Pinpoint the cell where the given text exists, returning its (x, y) midpoint coordinate. 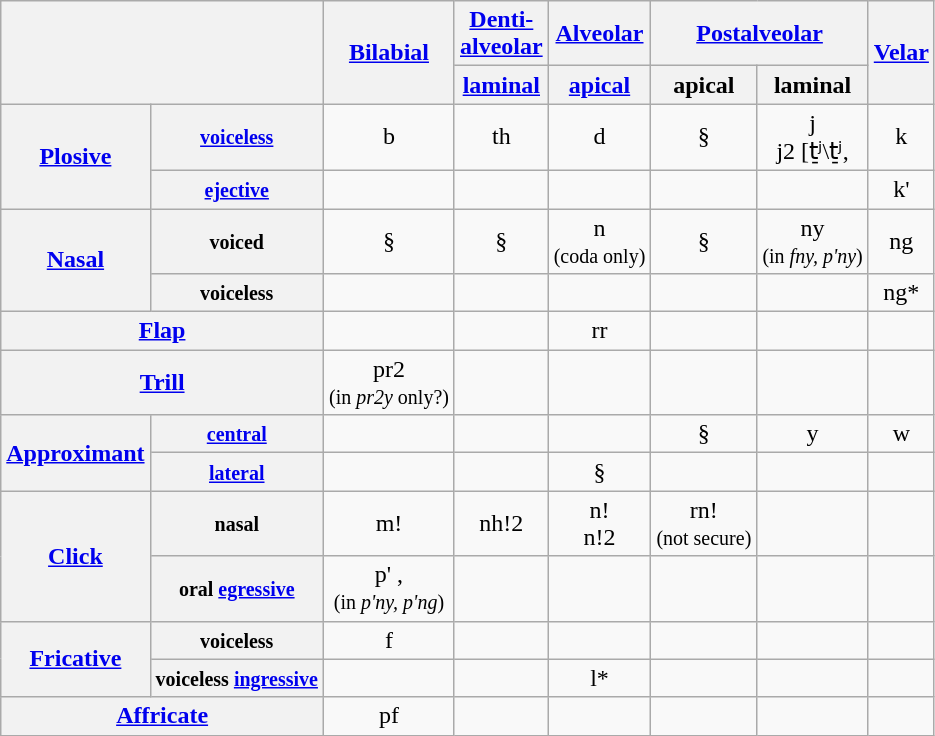
rn! (not secure) (704, 524)
Trill (162, 382)
Approximant (76, 453)
Click (76, 556)
lateral (236, 472)
th (501, 138)
voiced (236, 240)
Postalveolar (760, 34)
k' (901, 189)
Velar (901, 52)
nh!2 (501, 524)
rr (600, 331)
Nasal (76, 260)
Bilabial (388, 52)
b (388, 138)
n! n!2 (600, 524)
voiceless ingressive (236, 678)
d (600, 138)
Plosive (76, 156)
nasal (236, 524)
l* (600, 678)
f (388, 640)
ng (901, 240)
oral egressive (236, 588)
j j2 [t̠ʲ\t̠ʲ, (812, 138)
ejective (236, 189)
central (236, 434)
Flap (162, 331)
ng* (901, 293)
m! (388, 524)
pr2 (in pr2y only?) (388, 382)
Affricate (162, 716)
p' , (in p'ny, p'ng) (388, 588)
Fricative (76, 659)
Alveolar (600, 34)
y (812, 434)
Denti-alveolar (501, 34)
k (901, 138)
pf (388, 716)
w (901, 434)
n (coda only) (600, 240)
ny (in fny, p'ny) (812, 240)
